Provide the [x, y] coordinate of the cell's center where the given text is located.  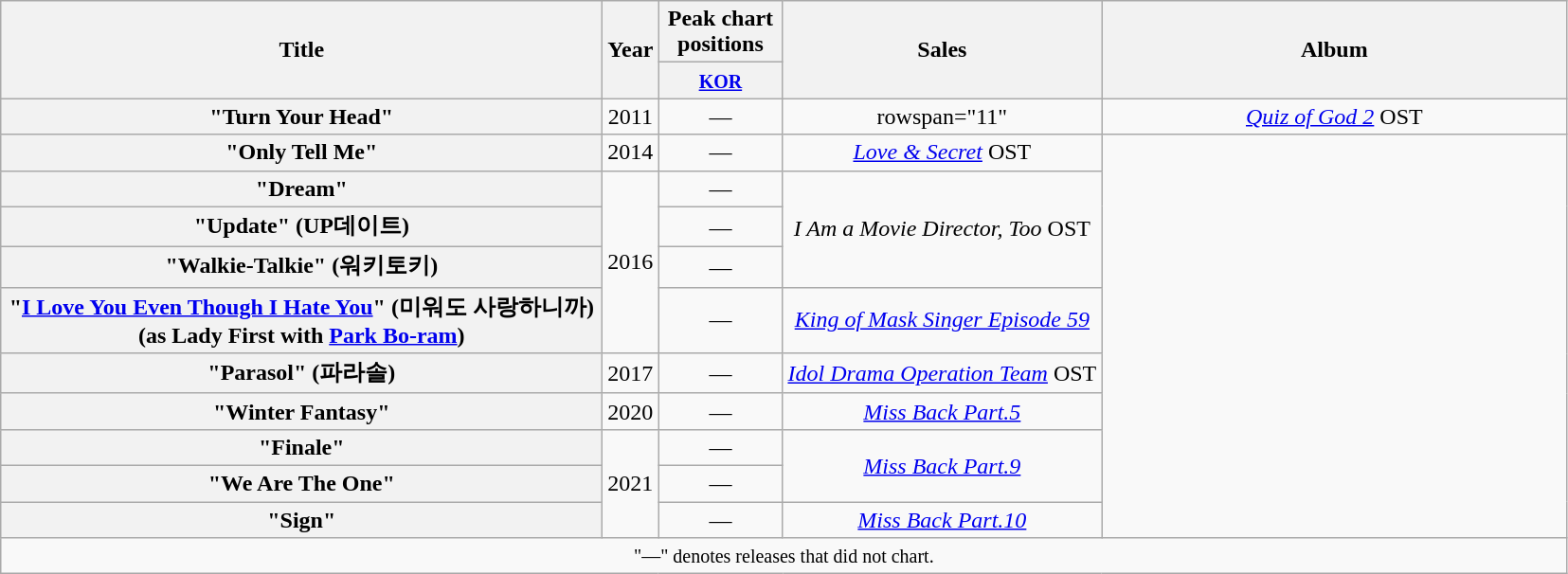
Love & Secret OST [942, 152]
2016 [631, 261]
rowspan="11" [942, 117]
"Only Tell Me" [301, 152]
KOR [720, 81]
"Parasol" (파라솔) [301, 373]
2014 [631, 152]
Idol Drama Operation Team OST [942, 373]
"Winter Fantasy" [301, 411]
Miss Back Part.5 [942, 411]
I Am a Movie Director, Too OST [942, 229]
Miss Back Part.9 [942, 465]
"Dream" [301, 188]
2017 [631, 373]
"Sign" [301, 520]
Quiz of God 2 OST [1334, 117]
Peak chart positions [720, 32]
"Walkie-Talkie" (워키토키) [301, 267]
Year [631, 49]
"—" denotes releases that did not chart. [784, 556]
"Finale" [301, 447]
2021 [631, 483]
Miss Back Part.10 [942, 520]
"I Love You Even Though I Hate You" (미워도 사랑하니까) (as Lady First with Park Bo-ram) [301, 320]
Sales [942, 49]
Title [301, 49]
2020 [631, 411]
Album [1334, 49]
"Update" (UP데이트) [301, 227]
"Turn Your Head" [301, 117]
2011 [631, 117]
"We Are The One" [301, 483]
King of Mask Singer Episode 59 [942, 320]
